Detect which cell encompasses the target text, then output its [x, y] center coordinate. 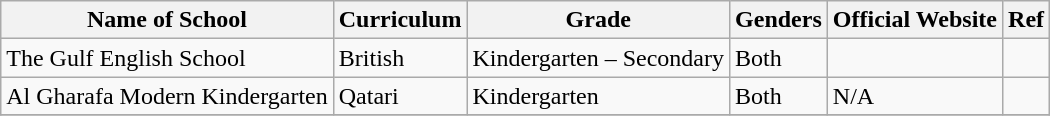
Kindergarten – Secondary [598, 58]
Ref [1026, 20]
Grade [598, 20]
Official Website [914, 20]
Curriculum [400, 20]
Name of School [168, 20]
The Gulf English School [168, 58]
Kindergarten [598, 96]
Genders [779, 20]
N/A [914, 96]
Qatari [400, 96]
Al Gharafa Modern Kindergarten [168, 96]
British [400, 58]
